For the text-containing cell, return its midpoint in [x, y] coordinate format. 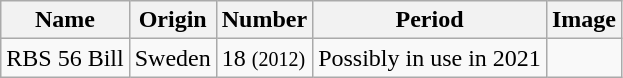
Period [430, 20]
Name [65, 20]
Sweden [172, 58]
RBS 56 Bill [65, 58]
Image [584, 20]
Number [264, 20]
Origin [172, 20]
18 (2012) [264, 58]
Possibly in use in 2021 [430, 58]
